Pinpoint the cell where the given text exists, returning its (X, Y) midpoint coordinate. 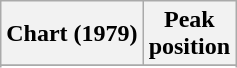
Chart (1979) (72, 34)
Peakposition (189, 34)
